Capture the cell that displays the provided text and extract its (x, y) central coordinate. 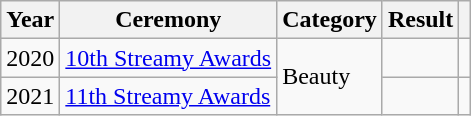
2021 (30, 96)
2020 (30, 58)
11th Streamy Awards (168, 96)
Result (420, 20)
Category (330, 20)
Ceremony (168, 20)
Year (30, 20)
Beauty (330, 77)
10th Streamy Awards (168, 58)
